Pinpoint the cell where the given text exists, returning its [x, y] midpoint coordinate. 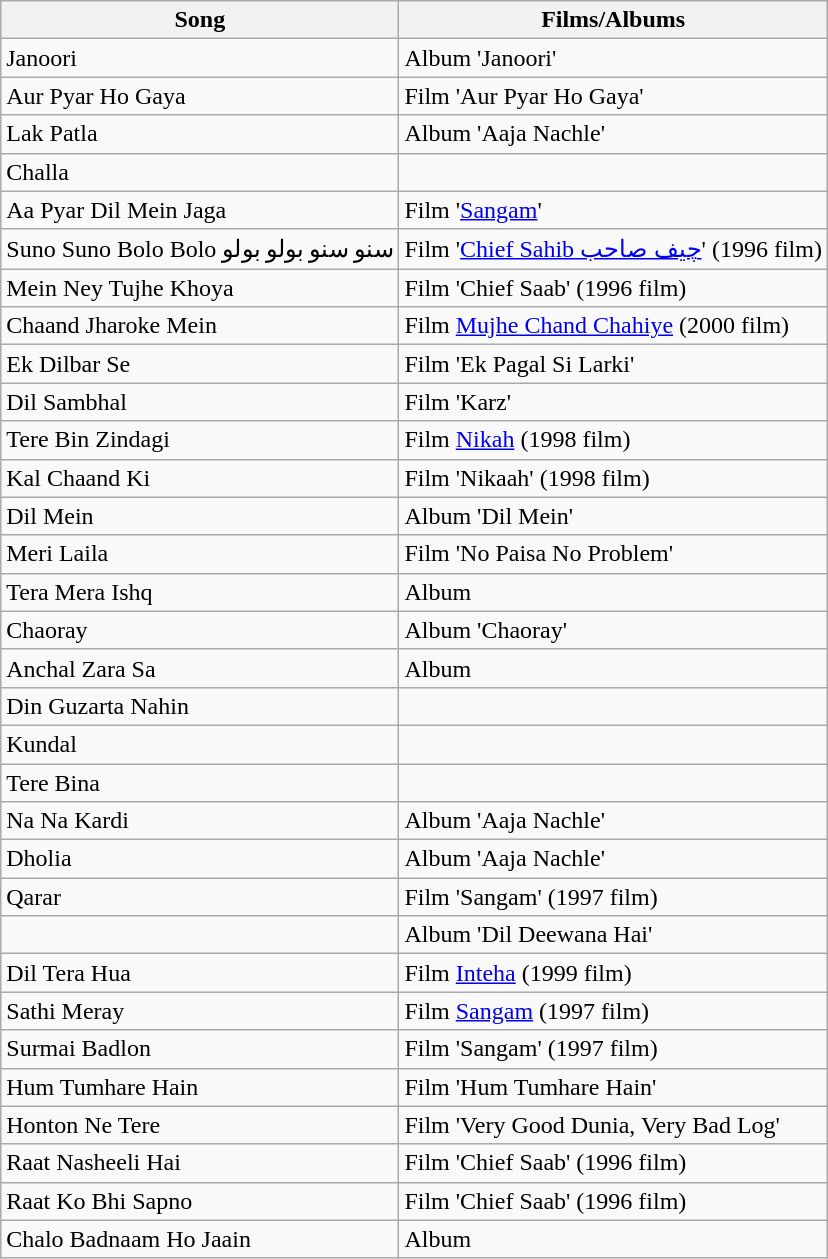
Film 'Karz' [614, 402]
Surmai Badlon [200, 1049]
Album 'Janoori' [614, 58]
Tere Bin Zindagi [200, 440]
Lak Patla [200, 134]
Film 'Chief Sahib چیف صاحب' (1996 film) [614, 249]
Hum Tumhare Hain [200, 1087]
Anchal Zara Sa [200, 668]
Tere Bina [200, 783]
Film 'Aur Pyar Ho Gaya' [614, 96]
Dil Mein [200, 516]
Kundal [200, 744]
Film Sangam (1997 film) [614, 1011]
Album 'Dil Deewana Hai' [614, 935]
Album 'Chaoray' [614, 630]
Raat Ko Bhi Sapno [200, 1201]
Na Na Kardi [200, 821]
Chaand Jharoke Mein [200, 326]
Chaoray [200, 630]
Aur Pyar Ho Gaya [200, 96]
Dil Tera Hua [200, 973]
Film 'No Paisa No Problem' [614, 554]
Film 'Very Good Dunia, Very Bad Log' [614, 1125]
Din Guzarta Nahin [200, 706]
Meri Laila [200, 554]
Dholia [200, 859]
Honton Ne Tere [200, 1125]
Song [200, 20]
Film 'Hum Tumhare Hain' [614, 1087]
Tera Mera Ishq [200, 592]
Film 'Sangam' [614, 210]
Films/Albums [614, 20]
Ek Dilbar Se [200, 364]
Sathi Meray [200, 1011]
Kal Chaand Ki [200, 478]
Film Inteha (1999 film) [614, 973]
Qarar [200, 897]
Challa [200, 172]
Film Mujhe Chand Chahiye (2000 film) [614, 326]
Raat Nasheeli Hai [200, 1163]
Aa Pyar Dil Mein Jaga [200, 210]
Mein Ney Tujhe Khoya [200, 288]
Album 'Dil Mein' [614, 516]
Janoori [200, 58]
Film Nikah (1998 film) [614, 440]
Suno Suno Bolo Bolo سنو سنو بولو بولو [200, 249]
Film 'Ek Pagal Si Larki' [614, 364]
Dil Sambhal [200, 402]
Chalo Badnaam Ho Jaain [200, 1239]
Film 'Nikaah' (1998 film) [614, 478]
